Scan for the cell matching the given text and deliver its (X, Y) coordinate at center. 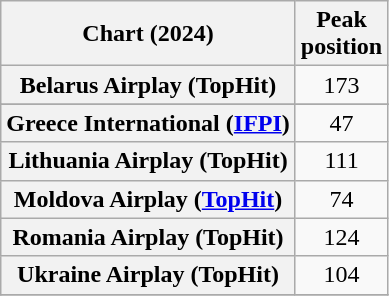
Belarus Airplay (TopHit) (148, 85)
Lithuania Airplay (TopHit) (148, 161)
Peakposition (341, 34)
Chart (2024) (148, 34)
173 (341, 85)
Moldova Airplay (TopHit) (148, 199)
111 (341, 161)
Ukraine Airplay (TopHit) (148, 275)
124 (341, 237)
74 (341, 199)
47 (341, 123)
Greece International (IFPI) (148, 123)
104 (341, 275)
Romania Airplay (TopHit) (148, 237)
